From the cell containing the given text, extract its center point as [X, Y] coordinate. 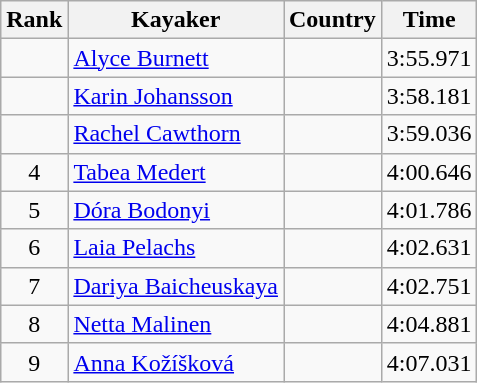
7 [34, 286]
Laia Pelachs [176, 248]
Kayaker [176, 20]
Dariya Baicheuskaya [176, 286]
3:55.971 [429, 58]
Rachel Cawthorn [176, 134]
4:02.631 [429, 248]
Time [429, 20]
8 [34, 324]
4:01.786 [429, 210]
9 [34, 362]
3:58.181 [429, 96]
4 [34, 172]
Alyce Burnett [176, 58]
Karin Johansson [176, 96]
Rank [34, 20]
5 [34, 210]
6 [34, 248]
4:07.031 [429, 362]
Tabea Medert [176, 172]
3:59.036 [429, 134]
Netta Malinen [176, 324]
Anna Kožíšková [176, 362]
4:04.881 [429, 324]
Country [333, 20]
Dóra Bodonyi [176, 210]
4:02.751 [429, 286]
4:00.646 [429, 172]
